From the cell containing the given text, extract its center point as [X, Y] coordinate. 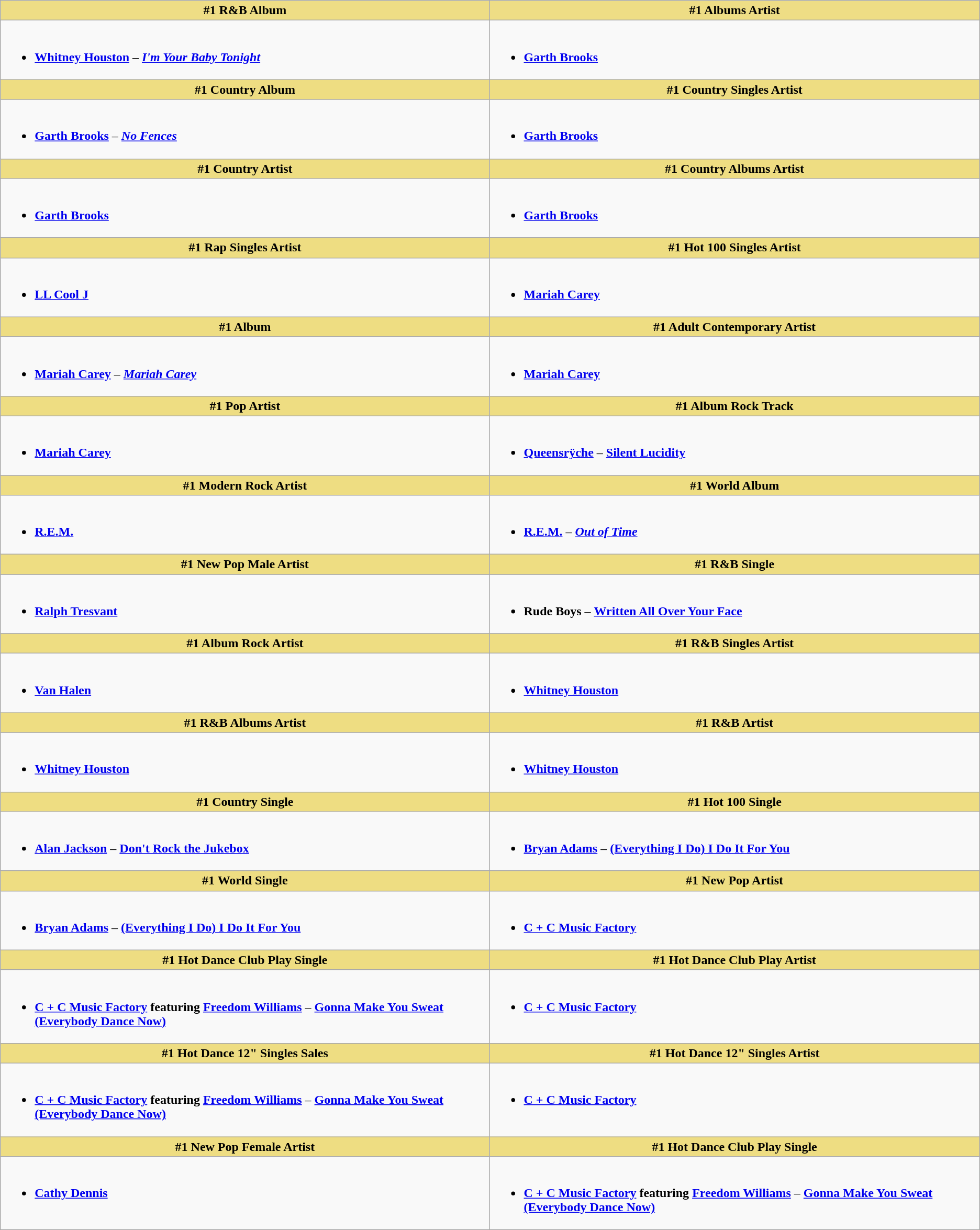
#1 Rap Singles Artist [245, 248]
#1 Country Artist [245, 169]
#1 Album Rock Track [734, 406]
#1 Country Single [245, 802]
Ralph Tresvant [245, 604]
#1 R&B Single [734, 564]
#1 Albums Artist [734, 10]
LL Cool J [245, 287]
Garth Brooks – No Fences [245, 129]
#1 Hot Dance Club Play Artist [734, 960]
#1 World Single [245, 881]
R.E.M. – Out of Time [734, 525]
#1 Hot Dance 12" Singles Artist [734, 1053]
#1 Hot 100 Single [734, 802]
#1 Country Albums Artist [734, 169]
#1 R&B Albums Artist [245, 723]
#1 Hot 100 Singles Artist [734, 248]
#1 Hot Dance 12" Singles Sales [245, 1053]
#1 New Pop Female Artist [245, 1146]
#1 Country Album [245, 90]
#1 Pop Artist [245, 406]
#1 Album [245, 327]
Rude Boys – Written All Over Your Face [734, 604]
#1 Album Rock Artist [245, 644]
Cathy Dennis [245, 1193]
#1 Adult Contemporary Artist [734, 327]
#1 R&B Artist [734, 723]
#1 New Pop Male Artist [245, 564]
Queensrÿche – Silent Lucidity [734, 445]
Alan Jackson – Don't Rock the Jukebox [245, 841]
#1 New Pop Artist [734, 881]
#1 R&B Album [245, 10]
#1 R&B Singles Artist [734, 644]
R.E.M. [245, 525]
#1 Modern Rock Artist [245, 485]
Whitney Houston – I'm Your Baby Tonight [245, 50]
Mariah Carey – Mariah Carey [245, 367]
#1 Country Singles Artist [734, 90]
Van Halen [245, 683]
#1 World Album [734, 485]
